Detect which cell encompasses the target text, then output its [x, y] center coordinate. 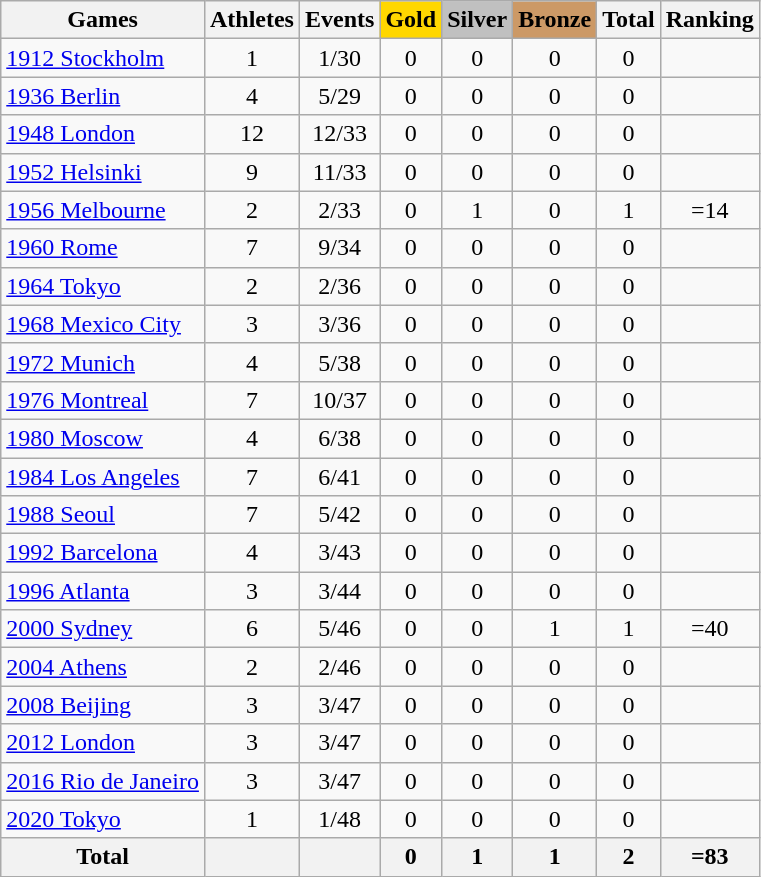
2/33 [339, 210]
=40 [710, 629]
5/29 [339, 96]
12/33 [339, 134]
5/42 [339, 515]
1972 Munich [103, 362]
6/38 [339, 438]
1936 Berlin [103, 96]
1/48 [339, 819]
2012 London [103, 743]
6 [252, 629]
1980 Moscow [103, 438]
Events [339, 20]
3/44 [339, 591]
=14 [710, 210]
11/33 [339, 172]
2016 Rio de Janeiro [103, 781]
2000 Sydney [103, 629]
2004 Athens [103, 667]
1992 Barcelona [103, 553]
2008 Beijing [103, 705]
1976 Montreal [103, 400]
1968 Mexico City [103, 324]
1912 Stockholm [103, 58]
5/46 [339, 629]
1948 London [103, 134]
12 [252, 134]
2020 Tokyo [103, 819]
6/41 [339, 477]
2/36 [339, 286]
3/43 [339, 553]
1960 Rome [103, 248]
Games [103, 20]
Gold [411, 20]
=83 [710, 857]
1/30 [339, 58]
1952 Helsinki [103, 172]
Athletes [252, 20]
1988 Seoul [103, 515]
1984 Los Angeles [103, 477]
Ranking [710, 20]
1956 Melbourne [103, 210]
1964 Tokyo [103, 286]
3/36 [339, 324]
9/34 [339, 248]
Bronze [555, 20]
9 [252, 172]
10/37 [339, 400]
Silver [478, 20]
5/38 [339, 362]
1996 Atlanta [103, 591]
2/46 [339, 667]
